Output the [x, y] coordinate of the center of the cell containing the given text.  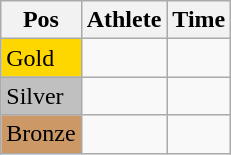
Time [199, 20]
Athlete [124, 20]
Silver [41, 96]
Pos [41, 20]
Bronze [41, 134]
Gold [41, 58]
